For the text-containing cell, return its midpoint in [x, y] coordinate format. 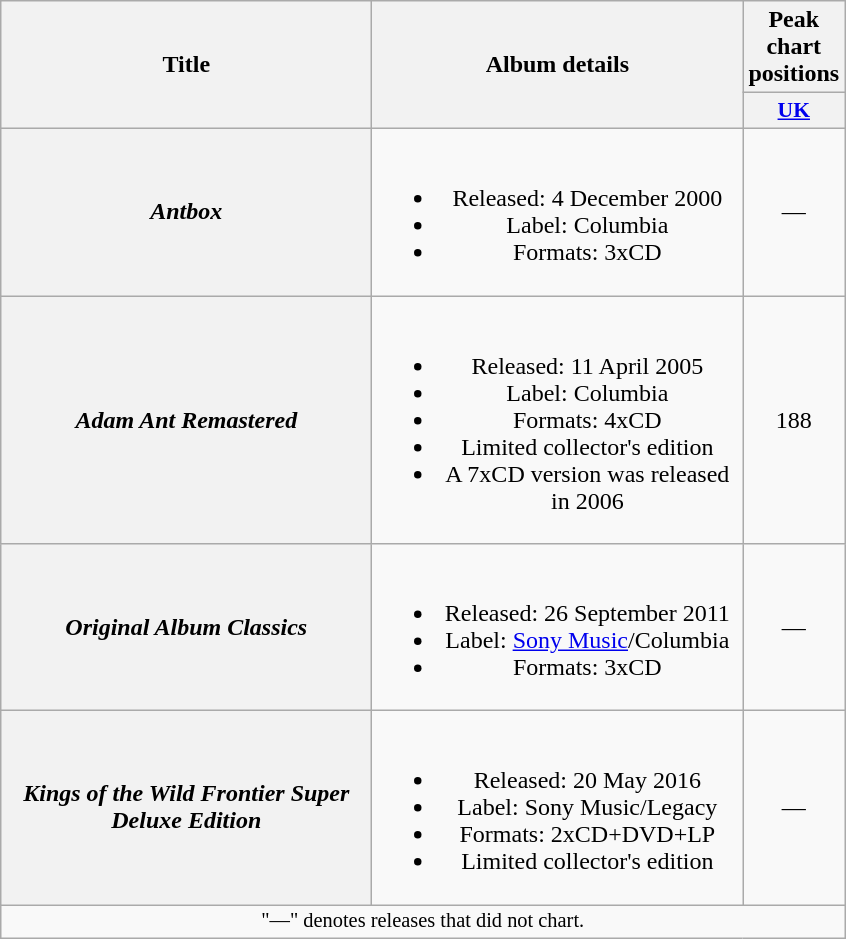
UK [794, 111]
Kings of the Wild Frontier Super Deluxe Edition [186, 808]
"—" denotes releases that did not chart. [423, 922]
188 [794, 420]
Released: 11 April 2005Label: ColumbiaFormats: 4xCDLimited collector's editionA 7xCD version was released in 2006 [558, 420]
Released: 4 December 2000Label: ColumbiaFormats: 3xCD [558, 212]
Released: 26 September 2011Label: Sony Music/ColumbiaFormats: 3xCD [558, 628]
Original Album Classics [186, 628]
Peak chart positions [794, 47]
Album details [558, 65]
Antbox [186, 212]
Title [186, 65]
Adam Ant Remastered [186, 420]
Released: 20 May 2016Label: Sony Music/LegacyFormats: 2xCD+DVD+LPLimited collector's edition [558, 808]
